Identify which cell holds the provided text, then report its [X, Y] central coordinate. 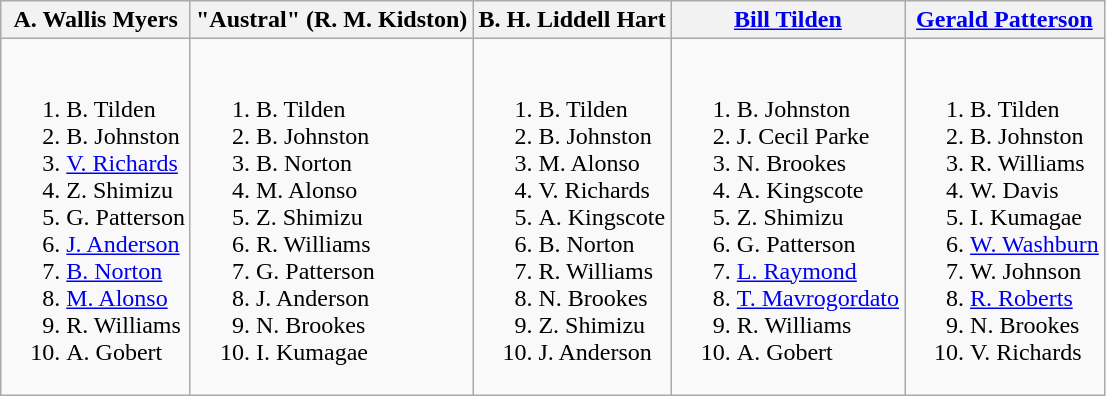
B. Tilden B. Johnston V. Richards Z. Shimizu G. Patterson J. Anderson B. Norton M. Alonso R. Williams A. Gobert [96, 217]
Gerald Patterson [1005, 20]
B. Tilden B. Johnston B. Norton M. Alonso Z. Shimizu R. Williams G. Patterson J. Anderson N. Brookes I. Kumagae [331, 217]
B. Tilden B. Johnston M. Alonso V. Richards A. Kingscote B. Norton R. Williams N. Brookes Z. Shimizu J. Anderson [572, 217]
Bill Tilden [788, 20]
B. Tilden B. Johnston R. Williams W. Davis I. Kumagae W. Washburn W. Johnson R. Roberts N. Brookes V. Richards [1005, 217]
"Austral" (R. M. Kidston) [331, 20]
B. Johnston J. Cecil Parke N. Brookes A. Kingscote Z. Shimizu G. Patterson L. Raymond T. Mavrogordato R. Williams A. Gobert [788, 217]
B. H. Liddell Hart [572, 20]
A. Wallis Myers [96, 20]
